Identify which cell holds the provided text, then report its (X, Y) central coordinate. 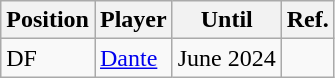
Position (48, 20)
DF (48, 58)
Ref. (308, 20)
Until (226, 20)
Player (133, 20)
June 2024 (226, 58)
Dante (133, 58)
